Determine the [X, Y] coordinate at the center of the cell enclosing the given text.  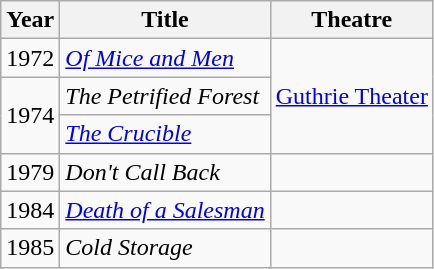
Year [30, 20]
Cold Storage [165, 248]
1979 [30, 172]
1974 [30, 115]
Title [165, 20]
Death of a Salesman [165, 210]
Don't Call Back [165, 172]
Guthrie Theater [352, 96]
Theatre [352, 20]
Of Mice and Men [165, 58]
The Crucible [165, 134]
The Petrified Forest [165, 96]
1984 [30, 210]
1985 [30, 248]
1972 [30, 58]
